Provide the [X, Y] coordinate of the cell's center where the given text is located.  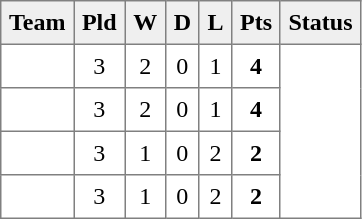
Pts [256, 23]
D [182, 23]
Pld [100, 23]
Team [38, 23]
W [145, 23]
Status [320, 23]
L [216, 23]
